Capture the cell that displays the provided text and extract its [x, y] central coordinate. 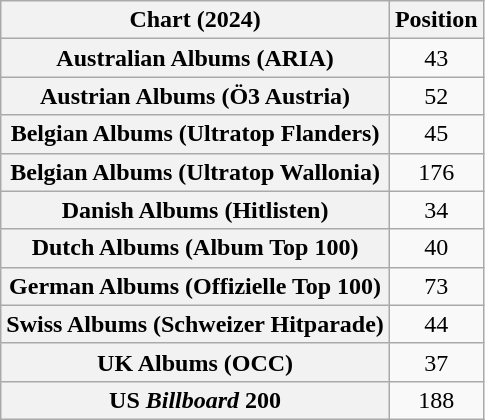
German Albums (Offizielle Top 100) [196, 286]
Chart (2024) [196, 20]
176 [436, 172]
34 [436, 210]
UK Albums (OCC) [196, 362]
US Billboard 200 [196, 400]
Swiss Albums (Schweizer Hitparade) [196, 324]
Belgian Albums (Ultratop Wallonia) [196, 172]
188 [436, 400]
Danish Albums (Hitlisten) [196, 210]
37 [436, 362]
43 [436, 58]
Belgian Albums (Ultratop Flanders) [196, 134]
45 [436, 134]
73 [436, 286]
44 [436, 324]
52 [436, 96]
40 [436, 248]
Australian Albums (ARIA) [196, 58]
Position [436, 20]
Austrian Albums (Ö3 Austria) [196, 96]
Dutch Albums (Album Top 100) [196, 248]
